Scan for the cell matching the given text and deliver its [x, y] coordinate at center. 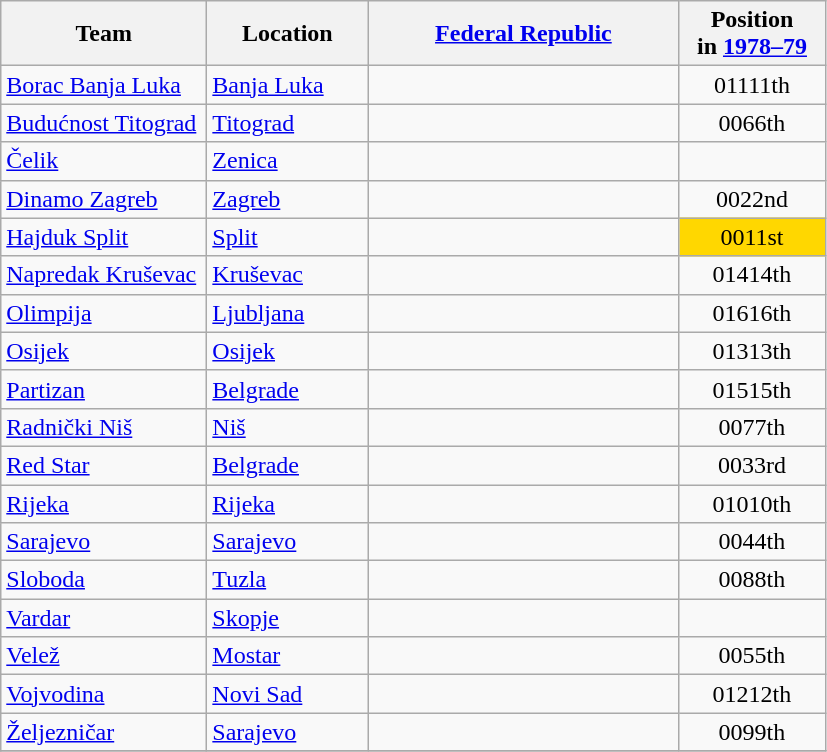
Vardar [104, 618]
Borac Banja Luka [104, 85]
Federal Republic [524, 34]
01212th [752, 694]
01010th [752, 503]
Location [288, 34]
Zagreb [288, 199]
0088th [752, 580]
Mostar [288, 656]
Split [288, 237]
Budućnost Titograd [104, 123]
Partizan [104, 389]
01616th [752, 313]
01111th [752, 85]
Team [104, 34]
Novi Sad [288, 694]
Velež [104, 656]
Hajduk Split [104, 237]
Skopje [288, 618]
0011st [752, 237]
Vojvodina [104, 694]
Niš [288, 427]
Olimpija [104, 313]
Titograd [288, 123]
Red Star [104, 465]
Kruševac [288, 275]
01313th [752, 351]
Sloboda [104, 580]
Positionin 1978–79 [752, 34]
Napredak Kruševac [104, 275]
0055th [752, 656]
0077th [752, 427]
0099th [752, 732]
Zenica [288, 161]
0022nd [752, 199]
01515th [752, 389]
0033rd [752, 465]
Čelik [104, 161]
0066th [752, 123]
Banja Luka [288, 85]
Željezničar [104, 732]
0044th [752, 542]
Ljubljana [288, 313]
Tuzla [288, 580]
Radnički Niš [104, 427]
Dinamo Zagreb [104, 199]
01414th [752, 275]
